Scan for the cell matching the given text and deliver its [x, y] coordinate at center. 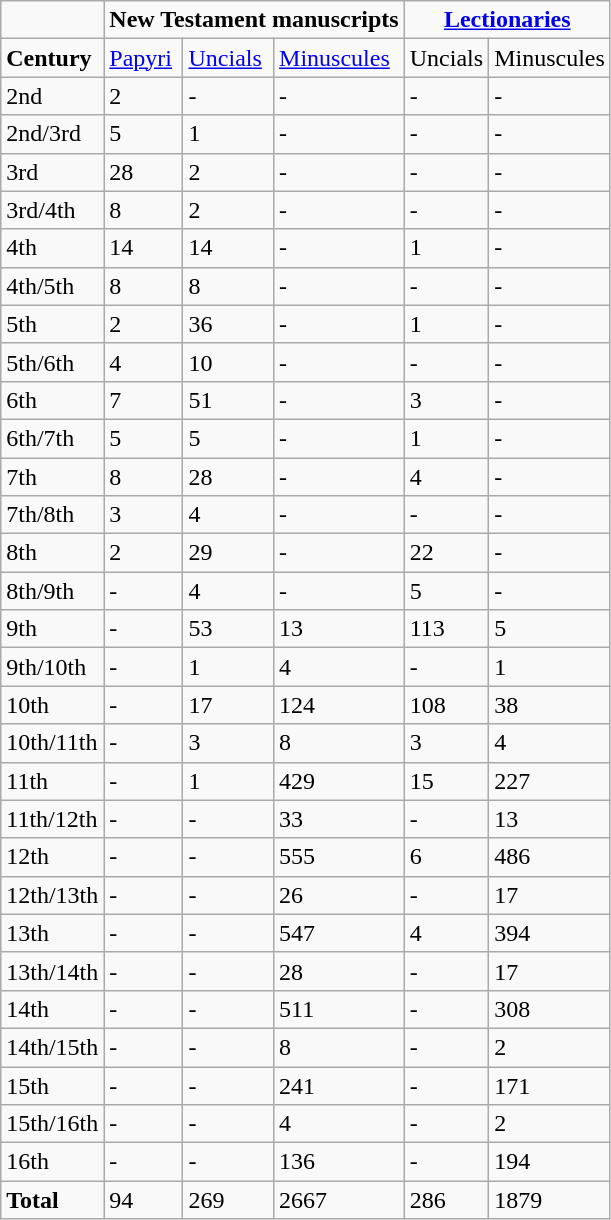
6th/7th [52, 438]
Lectionaries [507, 20]
13th/14th [52, 971]
8th [52, 553]
4th [52, 248]
33 [340, 819]
486 [550, 857]
227 [550, 781]
2667 [340, 1200]
3rd/4th [52, 210]
12th [52, 857]
Total [52, 1200]
1879 [550, 1200]
29 [228, 553]
Papyri [144, 58]
6th [52, 400]
94 [144, 1200]
36 [228, 324]
308 [550, 1009]
124 [340, 705]
9th [52, 629]
15th/16th [52, 1124]
12th/13th [52, 895]
4th/5th [52, 286]
194 [550, 1162]
6 [446, 857]
2nd [52, 96]
3rd [52, 172]
15th [52, 1085]
547 [340, 933]
8th/9th [52, 591]
241 [340, 1085]
11th [52, 781]
9th/10th [52, 667]
53 [228, 629]
15 [446, 781]
10th/11th [52, 743]
51 [228, 400]
10th [52, 705]
5th [52, 324]
16th [52, 1162]
Century [52, 58]
2nd/3rd [52, 134]
113 [446, 629]
5th/6th [52, 362]
New Testament manuscripts [254, 20]
22 [446, 553]
555 [340, 857]
14th [52, 1009]
7th/8th [52, 515]
171 [550, 1085]
429 [340, 781]
7 [144, 400]
10 [228, 362]
136 [340, 1162]
394 [550, 933]
269 [228, 1200]
38 [550, 705]
26 [340, 895]
11th/12th [52, 819]
108 [446, 705]
14th/15th [52, 1047]
7th [52, 477]
286 [446, 1200]
13th [52, 933]
511 [340, 1009]
